Extract the [x, y] coordinate from the center of the cell holding the provided text.  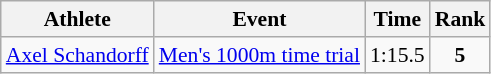
Rank [460, 19]
Men's 1000m time trial [260, 55]
Time [398, 19]
Athlete [78, 19]
1:15.5 [398, 55]
5 [460, 55]
Axel Schandorff [78, 55]
Event [260, 19]
